Provide the [X, Y] coordinate of the cell's center where the given text is located.  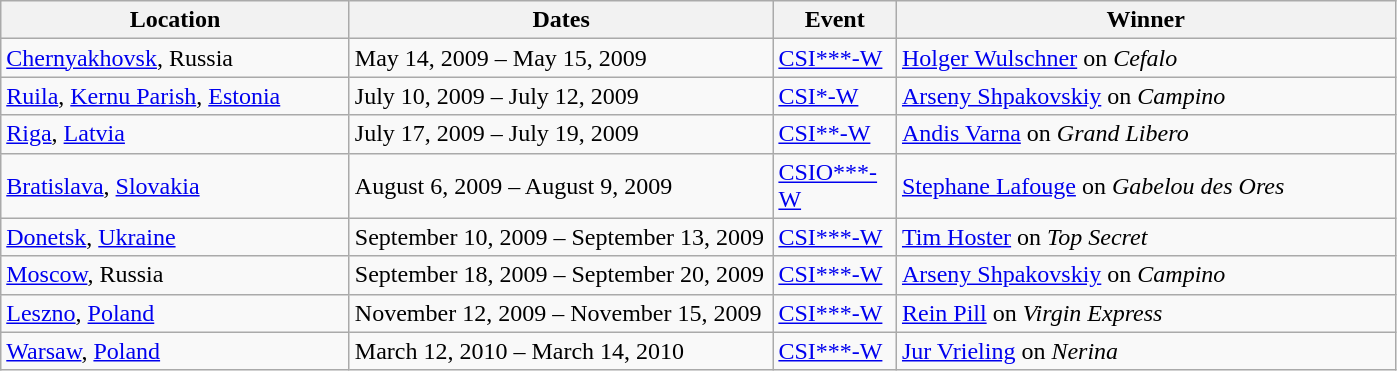
Chernyakhovsk, Russia [176, 58]
Winner [1146, 20]
Location [176, 20]
July 10, 2009 – July 12, 2009 [561, 96]
Warsaw, Poland [176, 351]
Donetsk, Ukraine [176, 237]
Jur Vrieling on Nerina [1146, 351]
Riga, Latvia [176, 134]
Moscow, Russia [176, 275]
March 12, 2010 – March 14, 2010 [561, 351]
CSIO***-W [835, 186]
Leszno, Poland [176, 313]
September 10, 2009 – September 13, 2009 [561, 237]
Stephane Lafouge on Gabelou des Ores [1146, 186]
July 17, 2009 – July 19, 2009 [561, 134]
September 18, 2009 – September 20, 2009 [561, 275]
Bratislava, Slovakia [176, 186]
August 6, 2009 – August 9, 2009 [561, 186]
CSI*-W [835, 96]
Holger Wulschner on Cefalo [1146, 58]
Dates [561, 20]
Tim Hoster on Top Secret [1146, 237]
Ruila, Kernu Parish, Estonia [176, 96]
Event [835, 20]
May 14, 2009 – May 15, 2009 [561, 58]
November 12, 2009 – November 15, 2009 [561, 313]
CSI**-W [835, 134]
Rein Pill on Virgin Express [1146, 313]
Andis Varna on Grand Libero [1146, 134]
